For the text-containing cell, return its midpoint in [x, y] coordinate format. 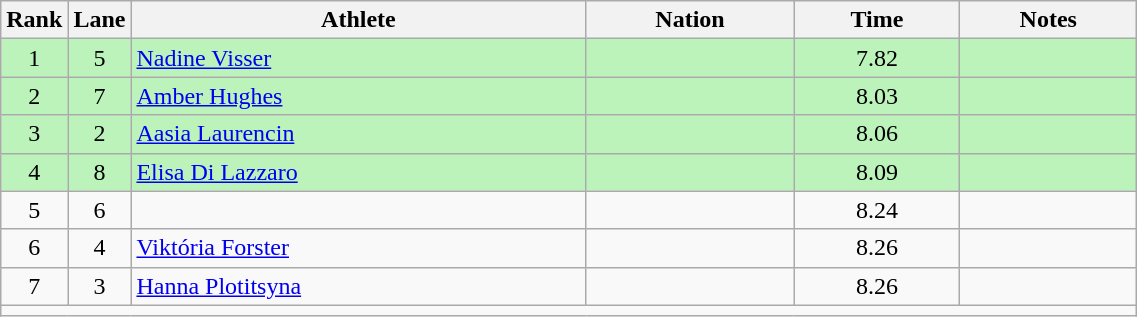
Viktória Forster [358, 248]
8.03 [877, 96]
8.06 [877, 134]
8 [100, 172]
Lane [100, 20]
Hanna Plotitsyna [358, 286]
Time [877, 20]
Rank [34, 20]
8.09 [877, 172]
Athlete [358, 20]
8.24 [877, 210]
7.82 [877, 58]
Elisa Di Lazzaro [358, 172]
Nation [690, 20]
Nadine Visser [358, 58]
Amber Hughes [358, 96]
Aasia Laurencin [358, 134]
1 [34, 58]
Notes [1048, 20]
